Output the [X, Y] coordinate of the center of the cell containing the given text.  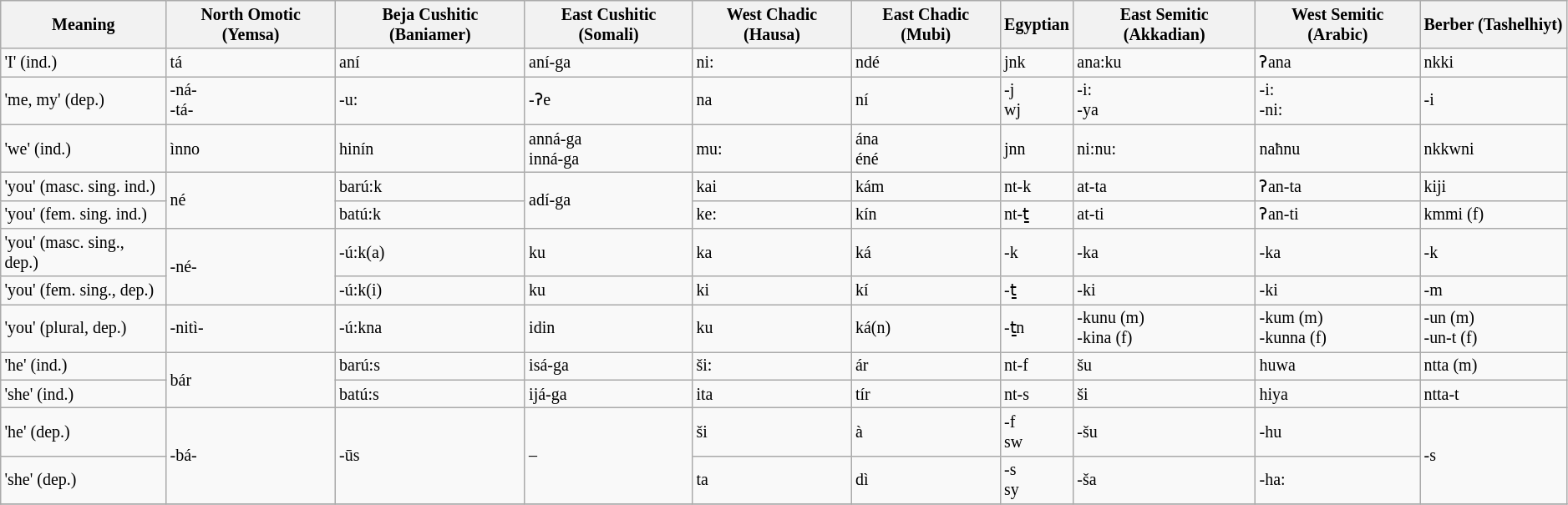
-u: [429, 100]
ni:nu: [1165, 149]
-i: -ya [1165, 100]
aní [429, 63]
East Cushitic (Somali) [608, 25]
ši: [772, 366]
Meaning [84, 25]
kmmi (f) [1494, 214]
batú:k [429, 214]
-kunu (m) -kina (f) [1165, 329]
né [251, 200]
ár [926, 366]
-ú:k(a) [429, 252]
East Chadic (Mubi) [926, 25]
West Semitic (Arabic) [1338, 25]
kai [772, 187]
-i [1494, 100]
ana:ku [1165, 63]
ita [772, 394]
'you' (masc. sing., dep.) [84, 252]
-s sy [1036, 481]
'you' (masc. sing. ind.) [84, 187]
jnk [1036, 63]
ke: [772, 214]
at-ti [1165, 214]
barú:k [429, 187]
dì [926, 481]
ijá-ga [608, 394]
mu: [772, 149]
ni: [772, 63]
West Chadic (Hausa) [772, 25]
ndé [926, 63]
nkki [1494, 63]
anná-ga inná-ga [608, 149]
ká [926, 252]
barú:s [429, 366]
-bá- [251, 456]
idin [608, 329]
Egyptian [1036, 25]
hinín [429, 149]
isá-ga [608, 366]
-ú:kna [429, 329]
ntta-t [1494, 394]
-i: -ni: [1338, 100]
'you' (fem. sing., dep.) [84, 290]
– [608, 456]
hiya [1338, 394]
'she' (dep.) [84, 481]
East Semitic (Akkadian) [1165, 25]
-ha: [1338, 481]
kiji [1494, 187]
-nitì- [251, 329]
ʔana [1338, 63]
'I' (ind.) [84, 63]
kí [926, 290]
-šu [1165, 432]
ka [772, 252]
nt-ṯ [1036, 214]
-ṯn [1036, 329]
ìnno [251, 149]
-m [1494, 290]
-né- [251, 267]
ki [772, 290]
ní [926, 100]
adí-ga [608, 200]
at-ta [1165, 187]
'she' (ind.) [84, 394]
ká(n) [926, 329]
à [926, 432]
naħnu [1338, 149]
'you' (plural, dep.) [84, 329]
ta [772, 481]
nt-f [1036, 366]
-kum (m) -kunna (f) [1338, 329]
-un (m) -un-t (f) [1494, 329]
jnn [1036, 149]
'he' (dep.) [84, 432]
šu [1165, 366]
tír [926, 394]
Berber (Tashelhiyt) [1494, 25]
aní-ga [608, 63]
ntta (m) [1494, 366]
ána éné [926, 149]
nt-s [1036, 394]
North Omotic (Yemsa) [251, 25]
ʔan-ta [1338, 187]
na [772, 100]
-ša [1165, 481]
-ú:k(i) [429, 290]
-ʔe [608, 100]
'me, my' (dep.) [84, 100]
tá [251, 63]
kám [926, 187]
'we' (ind.) [84, 149]
-j wj [1036, 100]
-ṯ [1036, 290]
nt-k [1036, 187]
ʔan-ti [1338, 214]
-hu [1338, 432]
'he' (ind.) [84, 366]
-s [1494, 456]
bár [251, 381]
-ná- -tá- [251, 100]
nkkwni [1494, 149]
-f sw [1036, 432]
kín [926, 214]
huwa [1338, 366]
'you' (fem. sing. ind.) [84, 214]
Beja Cushitic (Baniamer) [429, 25]
batú:s [429, 394]
-ūs [429, 456]
